From the cell containing the given text, extract its center point as (X, Y) coordinate. 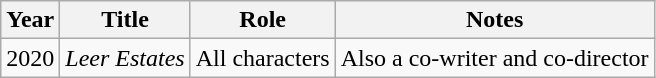
Role (262, 20)
Leer Estates (125, 58)
Notes (494, 20)
Title (125, 20)
Year (30, 20)
2020 (30, 58)
All characters (262, 58)
Also a co-writer and co-director (494, 58)
